Detect which cell encompasses the target text, then output its (x, y) center coordinate. 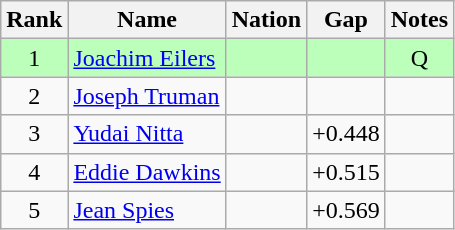
1 (34, 58)
Jean Spies (147, 210)
Q (419, 58)
Name (147, 20)
+0.569 (346, 210)
+0.515 (346, 172)
3 (34, 134)
Nation (266, 20)
5 (34, 210)
Eddie Dawkins (147, 172)
Yudai Nitta (147, 134)
Notes (419, 20)
Rank (34, 20)
+0.448 (346, 134)
Joseph Truman (147, 96)
4 (34, 172)
Joachim Eilers (147, 58)
Gap (346, 20)
2 (34, 96)
